Extract the [x, y] coordinate from the center of the cell holding the provided text.  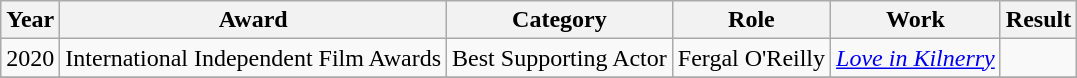
Role [751, 20]
2020 [30, 58]
International Independent Film Awards [254, 58]
Fergal O'Reilly [751, 58]
Love in Kilnerry [916, 58]
Year [30, 20]
Award [254, 20]
Work [916, 20]
Result [1038, 20]
Best Supporting Actor [560, 58]
Category [560, 20]
